Return the (x, y) coordinate for the center point of the cell that contains the specified text.  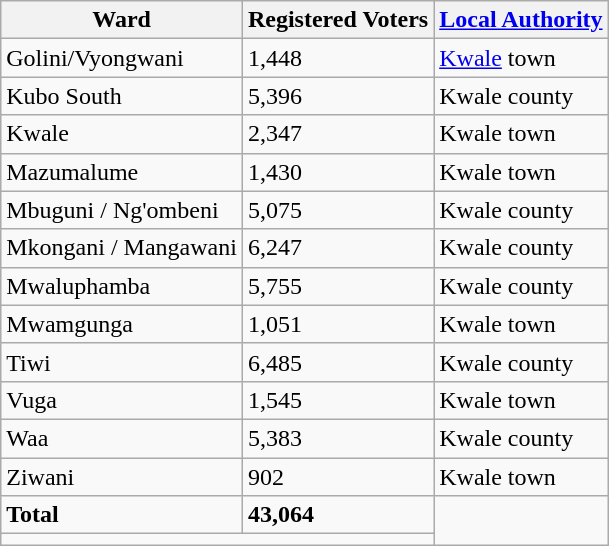
1,430 (338, 172)
Mbuguni / Ng'ombeni (122, 210)
1,448 (338, 58)
5,755 (338, 286)
Registered Voters (338, 20)
Ward (122, 20)
Vuga (122, 400)
Waa (122, 438)
1,545 (338, 400)
1,051 (338, 324)
902 (338, 477)
Tiwi (122, 362)
Mkongani / Mangawani (122, 248)
5,383 (338, 438)
Total (122, 515)
Ziwani (122, 477)
5,075 (338, 210)
43,064 (338, 515)
Mwaluphamba (122, 286)
Mwamgunga (122, 324)
Kwale (122, 134)
5,396 (338, 96)
6,485 (338, 362)
Local Authority (521, 20)
Kubo South (122, 96)
Mazumalume (122, 172)
2,347 (338, 134)
Golini/Vyongwani (122, 58)
6,247 (338, 248)
